Locate the cell with the specified text and output its [X, Y] center coordinate. 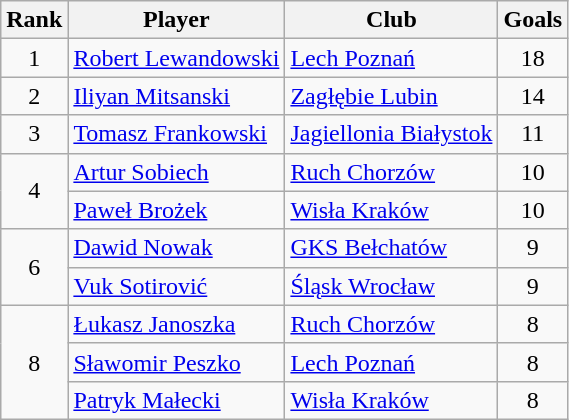
Patryk Małecki [176, 400]
4 [34, 191]
GKS Bełchatów [392, 248]
1 [34, 58]
Paweł Brożek [176, 210]
Jagiellonia Białystok [392, 134]
Club [392, 20]
Śląsk Wrocław [392, 286]
6 [34, 267]
Artur Sobiech [176, 172]
3 [34, 134]
11 [533, 134]
Robert Lewandowski [176, 58]
Rank [34, 20]
18 [533, 58]
Dawid Nowak [176, 248]
Player [176, 20]
Iliyan Mitsanski [176, 96]
14 [533, 96]
Goals [533, 20]
Vuk Sotirović [176, 286]
Łukasz Janoszka [176, 324]
Tomasz Frankowski [176, 134]
Sławomir Peszko [176, 362]
Zagłębie Lubin [392, 96]
2 [34, 96]
